Return [X, Y] of the center of cell containing provided text 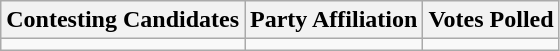
Contesting Candidates [123, 20]
Party Affiliation [334, 20]
Votes Polled [491, 20]
